For the text-containing cell, return its midpoint in (X, Y) coordinate format. 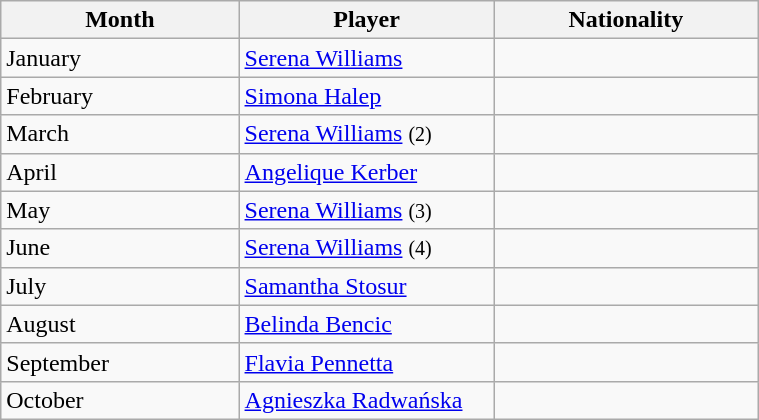
April (120, 172)
March (120, 134)
Player (366, 20)
Samantha Stosur (366, 286)
Agnieszka Radwańska (366, 400)
October (120, 400)
Serena Williams (2) (366, 134)
Angelique Kerber (366, 172)
August (120, 324)
Belinda Bencic (366, 324)
Simona Halep (366, 96)
Serena Williams (4) (366, 248)
Serena Williams (366, 58)
September (120, 362)
Serena Williams (3) (366, 210)
January (120, 58)
June (120, 248)
February (120, 96)
May (120, 210)
Month (120, 20)
Nationality (626, 20)
July (120, 286)
Flavia Pennetta (366, 362)
